Identify which cell holds the provided text, then report its (x, y) central coordinate. 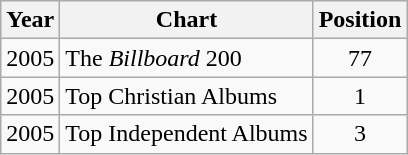
Top Christian Albums (186, 96)
Chart (186, 20)
The Billboard 200 (186, 58)
3 (360, 134)
Top Independent Albums (186, 134)
Year (30, 20)
77 (360, 58)
Position (360, 20)
1 (360, 96)
